Search for the cell housing the specified text and yield its [X, Y] center coordinate. 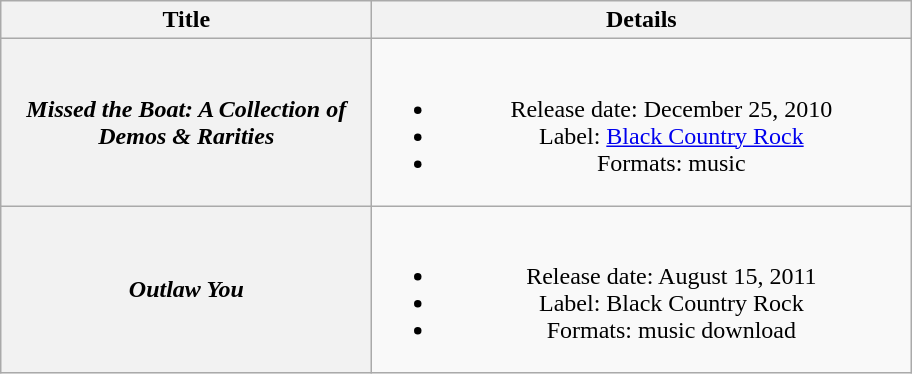
Missed the Boat: A Collection of Demos & Rarities [186, 122]
Release date: August 15, 2011Label: Black Country RockFormats: music download [642, 290]
Details [642, 20]
Outlaw You [186, 290]
Title [186, 20]
Release date: December 25, 2010Label: Black Country RockFormats: music [642, 122]
